Detect which cell encompasses the target text, then output its [x, y] center coordinate. 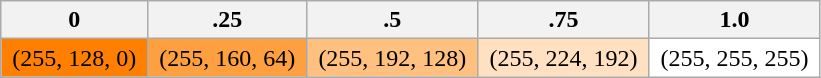
(255, 160, 64) [228, 58]
.5 [392, 20]
.75 [564, 20]
(255, 192, 128) [392, 58]
.25 [228, 20]
0 [74, 20]
1.0 [734, 20]
(255, 255, 255) [734, 58]
(255, 224, 192) [564, 58]
(255, 128, 0) [74, 58]
